Return (X, Y) of the center of cell containing provided text 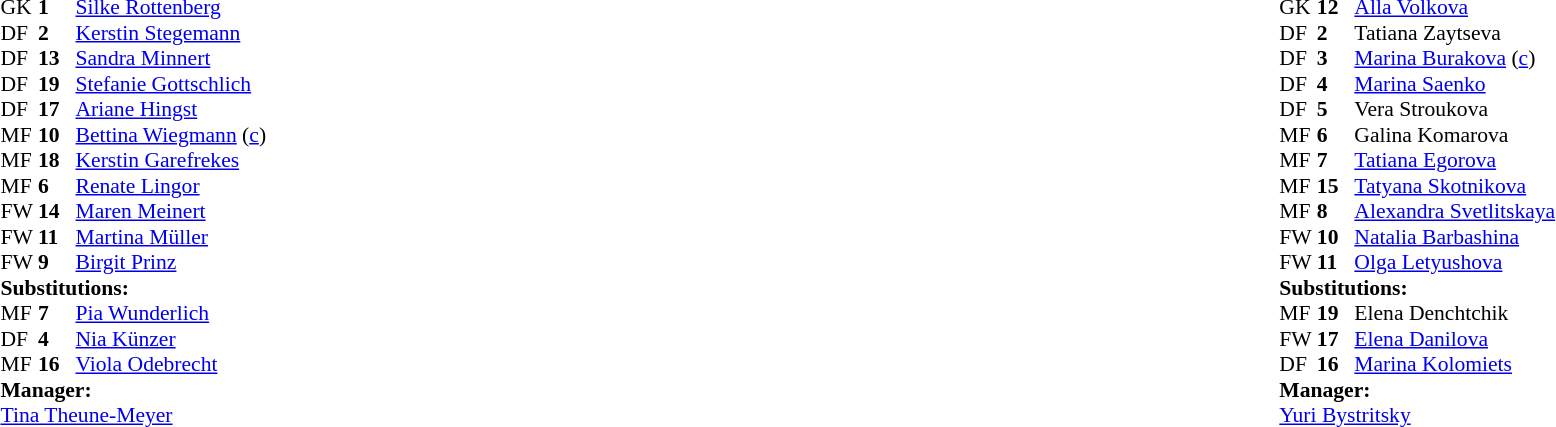
Galina Komarova (1454, 135)
Tatiana Zaytseva (1454, 33)
Alexandra Svetlitskaya (1454, 211)
Ariane Hingst (172, 109)
Maren Meinert (172, 211)
Bettina Wiegmann (c) (172, 135)
14 (57, 211)
Sandra Minnert (172, 59)
Olga Letyushova (1454, 263)
Pia Wunderlich (172, 313)
3 (1336, 59)
Kerstin Garefrekes (172, 161)
Tatyana Skotnikova (1454, 186)
Viola Odebrecht (172, 365)
18 (57, 161)
Elena Danilova (1454, 339)
Elena Denchtchik (1454, 313)
Marina Burakova (c) (1454, 59)
Renate Lingor (172, 186)
Martina Müller (172, 237)
Nia Künzer (172, 339)
Birgit Prinz (172, 263)
Marina Kolomiets (1454, 365)
5 (1336, 109)
Stefanie Gottschlich (172, 84)
Marina Saenko (1454, 84)
Tatiana Egorova (1454, 161)
15 (1336, 186)
Kerstin Stegemann (172, 33)
13 (57, 59)
9 (57, 263)
Natalia Barbashina (1454, 237)
Vera Stroukova (1454, 109)
8 (1336, 211)
